Locate the cell with the specified text and output its [x, y] center coordinate. 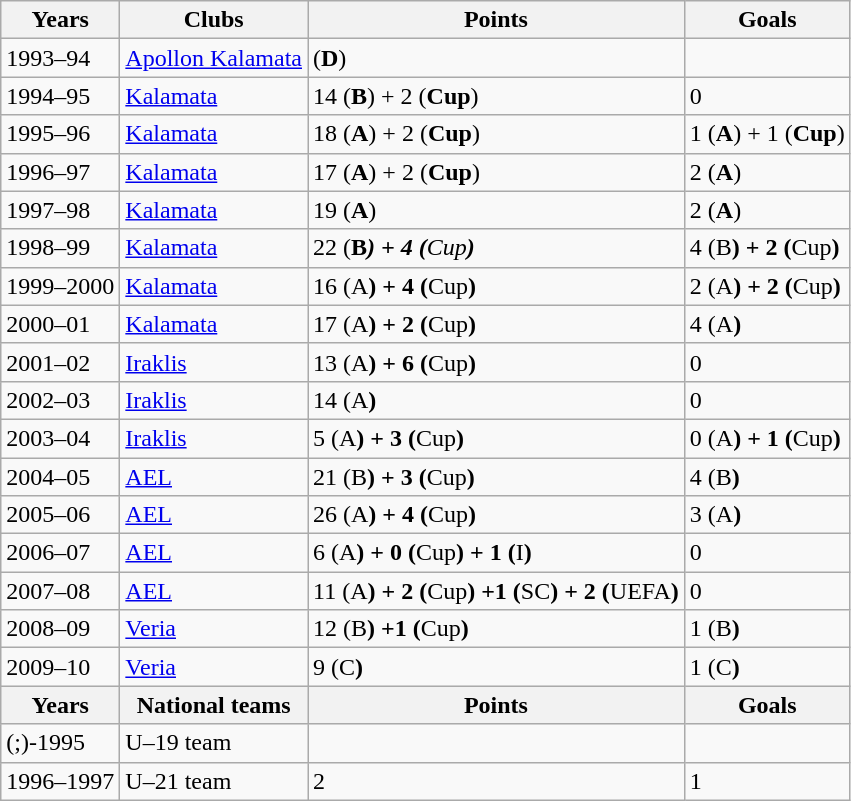
1995–96 [60, 134]
U–21 team [214, 781]
1994–95 [60, 96]
22 (B) + 4 (Cup) [496, 248]
1 (C) [767, 667]
14 (B) + 2 (Cup) [496, 96]
4 (B) + 2 (Cup) [767, 248]
2006–07 [60, 553]
5 (A) + 3 (Cup) [496, 438]
Apollon Kalamata [214, 58]
2009–10 [60, 667]
13 (A) + 6 (Cup) [496, 362]
2002–03 [60, 400]
(;)-1995 [60, 743]
U–19 team [214, 743]
1997–98 [60, 210]
2 [496, 781]
4 (B) [767, 477]
(D) [496, 58]
2003–04 [60, 438]
2 (A) + 2 (Cup) [767, 286]
12 (B) +1 (Cup) [496, 629]
9 (C) [496, 667]
1 (Α) + 1 (Cup) [767, 134]
1 [767, 781]
18 (A) + 2 (Cup) [496, 134]
1999–2000 [60, 286]
1993–94 [60, 58]
26 (A) + 4 (Cup) [496, 515]
19 (A) [496, 210]
1996–1997 [60, 781]
1 (B) [767, 629]
Clubs [214, 20]
4 (A) [767, 324]
2004–05 [60, 477]
0 (A) + 1 (Cup) [767, 438]
2007–08 [60, 591]
16 (A) + 4 (Cup) [496, 286]
2005–06 [60, 515]
11 (A) + 2 (Cup) +1 (SC) + 2 (UEFA) [496, 591]
6 (A) + 0 (Cup) + 1 (I) [496, 553]
2000–01 [60, 324]
National teams [214, 705]
2008–09 [60, 629]
3 (A) [767, 515]
1998–99 [60, 248]
2001–02 [60, 362]
1996–97 [60, 172]
14 (A) [496, 400]
21 (B) + 3 (Cup) [496, 477]
